Locate the cell with the specified text and output its (X, Y) center coordinate. 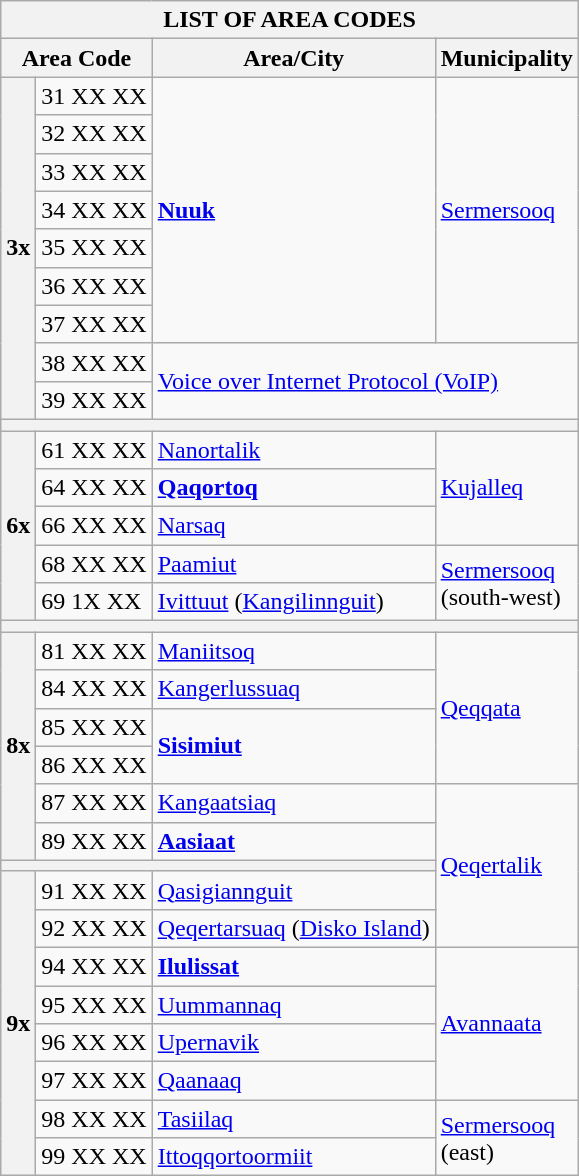
61 XX XX (94, 449)
38 XX XX (94, 362)
6x (18, 525)
Qasigiannguit (294, 890)
Uummannaq (294, 1005)
68 XX XX (94, 564)
Area/City (294, 58)
Voice over Internet Protocol (VoIP) (365, 381)
Kangaatsiaq (294, 803)
99 XX XX (94, 1157)
86 XX XX (94, 765)
Qeqertarsuaq (Disko Island) (294, 928)
69 1X XX (94, 602)
33 XX XX (94, 172)
Nuuk (294, 210)
Sermersooq(south-west) (506, 583)
39 XX XX (94, 400)
Narsaq (294, 526)
97 XX XX (94, 1081)
98 XX XX (94, 1119)
32 XX XX (94, 134)
87 XX XX (94, 803)
37 XX XX (94, 324)
Ittoqqortoormiit (294, 1157)
Qaqortoq (294, 488)
8x (18, 746)
81 XX XX (94, 651)
Kujalleq (506, 487)
85 XX XX (94, 727)
66 XX XX (94, 526)
94 XX XX (94, 966)
92 XX XX (94, 928)
Ilulissat (294, 966)
Sisimiut (294, 746)
9x (18, 1023)
Nanortalik (294, 449)
64 XX XX (94, 488)
95 XX XX (94, 1005)
35 XX XX (94, 248)
Kangerlussuaq (294, 689)
36 XX XX (94, 286)
Qeqertalik (506, 866)
Avannaata (506, 1023)
96 XX XX (94, 1043)
Qaanaaq (294, 1081)
Sermersooq(east) (506, 1138)
Ivittuut (Kangilinnguit) (294, 602)
91 XX XX (94, 890)
89 XX XX (94, 841)
Maniitsoq (294, 651)
Municipality (506, 58)
Sermersooq (506, 210)
84 XX XX (94, 689)
Paamiut (294, 564)
Tasiilaq (294, 1119)
LIST OF AREA CODES (290, 20)
Area Code (76, 58)
Upernavik (294, 1043)
34 XX XX (94, 210)
31 XX XX (94, 96)
Qeqqata (506, 708)
3x (18, 248)
Aasiaat (294, 841)
